Identify which cell holds the provided text, then report its (X, Y) central coordinate. 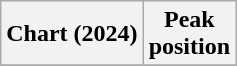
Chart (2024) (72, 34)
Peakposition (189, 34)
